From the cell containing the given text, extract its center point as [x, y] coordinate. 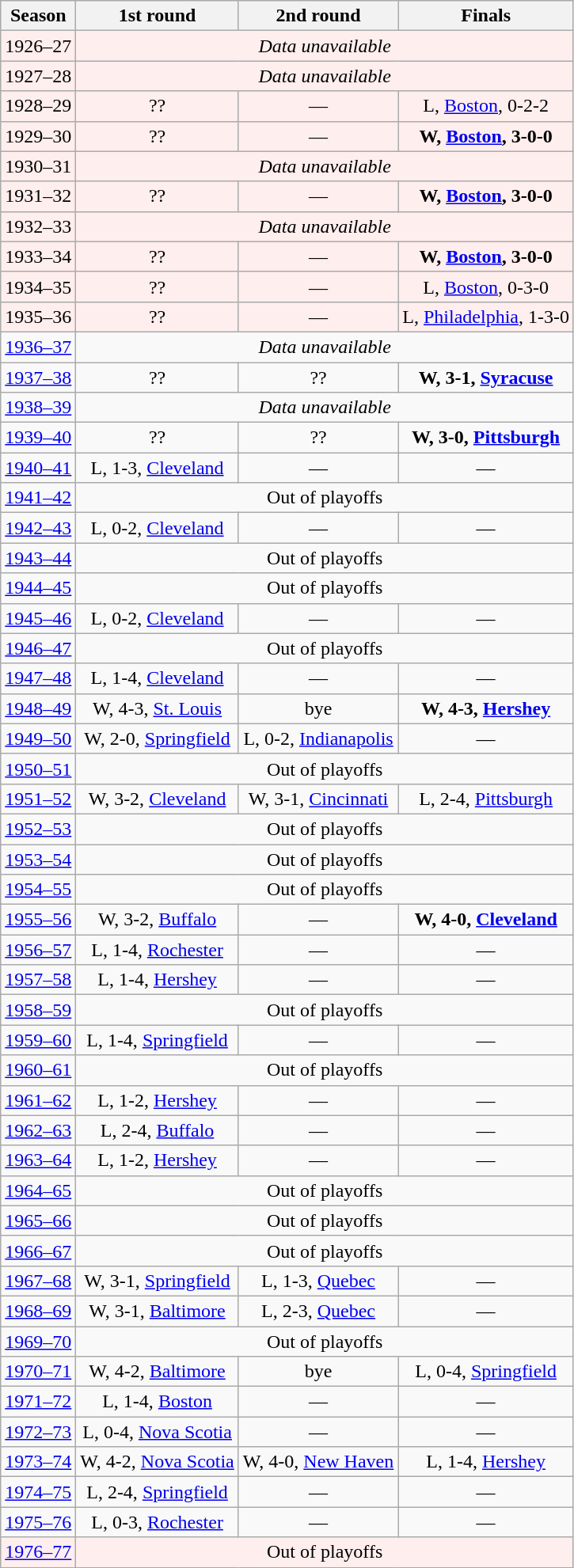
1963–64 [38, 1160]
1975–76 [38, 1522]
W, 3-0, Pittsburgh [486, 438]
1961–62 [38, 1100]
Finals [486, 16]
L, 0-3, Rochester [158, 1522]
1951–52 [38, 799]
1966–67 [38, 1251]
1937–38 [38, 378]
1938–39 [38, 408]
1943–44 [38, 558]
L, 1-3, Cleveland [158, 468]
1949–50 [38, 738]
L, 1-3, Quebec [318, 1281]
1968–69 [38, 1311]
1960–61 [38, 1070]
L, 2-4, Springfield [158, 1492]
W, 4-3, St. Louis [158, 708]
1957–58 [38, 980]
1965–66 [38, 1221]
1946–47 [38, 648]
1952–53 [38, 829]
1956–57 [38, 950]
1971–72 [38, 1402]
1964–65 [38, 1190]
L, 2-3, Quebec [318, 1311]
W, 4-2, Nova Scotia [158, 1462]
1959–60 [38, 1040]
1950–51 [38, 769]
W, 2-0, Springfield [158, 738]
1936–37 [38, 347]
W, 3-1, Syracuse [486, 378]
1955–56 [38, 920]
W, 3-1, Cincinnati [318, 799]
1947–48 [38, 678]
1970–71 [38, 1372]
L, 1-4, Springfield [158, 1040]
1944–45 [38, 588]
1962–63 [38, 1130]
1928–29 [38, 106]
L, Boston, 0-2-2 [486, 106]
L, Philadelphia, 1-3-0 [486, 317]
1927–28 [38, 76]
W, 3-2, Buffalo [158, 920]
W, 3-1, Springfield [158, 1281]
1929–30 [38, 136]
2nd round [318, 16]
1942–43 [38, 528]
1958–59 [38, 1010]
L, 1-4, Boston [158, 1402]
W, 4-0, New Haven [318, 1462]
1974–75 [38, 1492]
1926–27 [38, 46]
1967–68 [38, 1281]
1935–36 [38, 317]
1945–46 [38, 618]
L, 1-4, Cleveland [158, 678]
1948–49 [38, 708]
1969–70 [38, 1342]
L, Boston, 0-3-0 [486, 287]
L, 1-4, Rochester [158, 950]
1st round [158, 16]
1972–73 [38, 1432]
L, 0-4, Nova Scotia [158, 1432]
W, 3-2, Cleveland [158, 799]
1940–41 [38, 468]
L, 2-4, Pittsburgh [486, 799]
W, 4-2, Baltimore [158, 1372]
W, 4-3, Hershey [486, 708]
1934–35 [38, 287]
1939–40 [38, 438]
Season [38, 16]
1930–31 [38, 166]
1954–55 [38, 890]
L, 0-2, Indianapolis [318, 738]
1933–34 [38, 256]
L, 2-4, Buffalo [158, 1130]
1932–33 [38, 226]
1953–54 [38, 859]
W, 3-1, Baltimore [158, 1311]
1973–74 [38, 1462]
1976–77 [38, 1552]
1941–42 [38, 498]
W, 4-0, Cleveland [486, 920]
L, 0-4, Springfield [486, 1372]
1931–32 [38, 196]
